Identify which cell holds the provided text, then report its [X, Y] central coordinate. 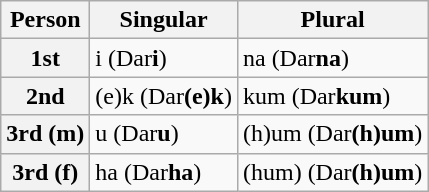
3rd (f) [46, 172]
Singular [164, 20]
(h)um (Dar(h)um) [332, 134]
i (Dari) [164, 58]
(hum) (Dar(h)um) [332, 172]
u (Daru) [164, 134]
ha (Darha) [164, 172]
Plural [332, 20]
3rd (m) [46, 134]
na (Darna) [332, 58]
Person [46, 20]
kum (Darkum) [332, 96]
2nd [46, 96]
(e)k (Dar(e)k) [164, 96]
1st [46, 58]
